Output the (X, Y) coordinate of the center of the cell containing the given text.  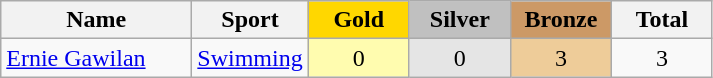
Silver (460, 20)
Name (96, 20)
Sport (250, 20)
Swimming (250, 58)
Gold (358, 20)
Bronze (560, 20)
Ernie Gawilan (96, 58)
Total (662, 20)
